Return the (x, y) coordinate for the center point of the cell that contains the specified text.  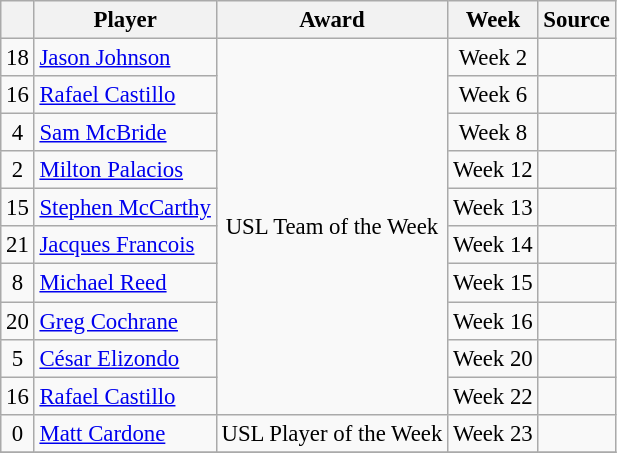
Week 23 (493, 433)
Award (332, 20)
8 (18, 283)
Sam McBride (125, 133)
Week 8 (493, 133)
18 (18, 58)
Week 12 (493, 170)
Week 2 (493, 58)
Milton Palacios (125, 170)
Player (125, 20)
Week 16 (493, 321)
Week 6 (493, 95)
Jason Johnson (125, 58)
4 (18, 133)
5 (18, 358)
USL Player of the Week (332, 433)
Week (493, 20)
Stephen McCarthy (125, 208)
Matt Cardone (125, 433)
Greg Cochrane (125, 321)
20 (18, 321)
César Elizondo (125, 358)
Week 22 (493, 396)
Source (576, 20)
21 (18, 245)
Michael Reed (125, 283)
Week 13 (493, 208)
USL Team of the Week (332, 227)
Week 14 (493, 245)
Week 15 (493, 283)
Week 20 (493, 358)
0 (18, 433)
2 (18, 170)
Jacques Francois (125, 245)
15 (18, 208)
